Pinpoint the cell where the given text exists, returning its (X, Y) midpoint coordinate. 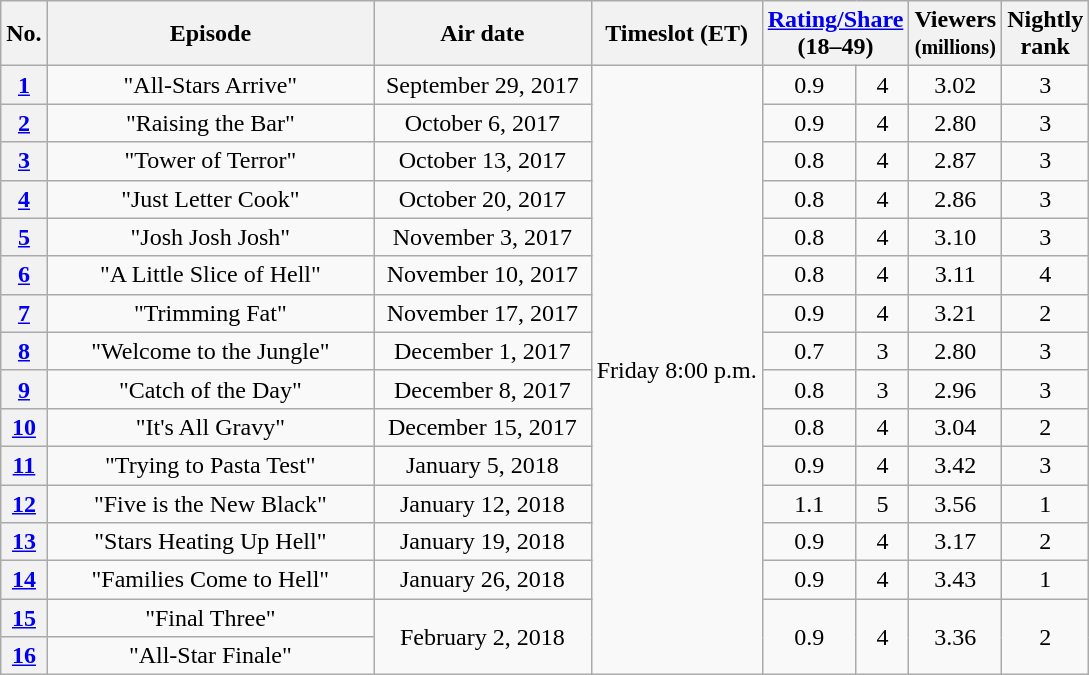
"Families Come to Hell" (210, 580)
2.86 (956, 199)
"Five is the New Black" (210, 503)
Episode (210, 34)
"Trimming Fat" (210, 313)
December 1, 2017 (483, 351)
"Final Three" (210, 618)
15 (24, 618)
November 10, 2017 (483, 275)
January 26, 2018 (483, 580)
3.42 (956, 465)
Timeslot (ET) (676, 34)
"Stars Heating Up Hell" (210, 542)
16 (24, 656)
"Welcome to the Jungle" (210, 351)
"Tower of Terror" (210, 161)
3.43 (956, 580)
"Catch of the Day" (210, 389)
"Raising the Bar" (210, 123)
February 2, 2018 (483, 637)
Friday 8:00 p.m. (676, 370)
"All-Star Finale" (210, 656)
October 20, 2017 (483, 199)
"Josh Josh Josh" (210, 237)
11 (24, 465)
3.02 (956, 85)
3.10 (956, 237)
No. (24, 34)
October 13, 2017 (483, 161)
January 19, 2018 (483, 542)
6 (24, 275)
3.11 (956, 275)
3.36 (956, 637)
3.17 (956, 542)
"All-Stars Arrive" (210, 85)
3.04 (956, 427)
January 5, 2018 (483, 465)
2.87 (956, 161)
8 (24, 351)
0.7 (809, 351)
14 (24, 580)
7 (24, 313)
Rating/Share(18–49) (836, 34)
December 15, 2017 (483, 427)
2.96 (956, 389)
12 (24, 503)
"Just Letter Cook" (210, 199)
9 (24, 389)
November 17, 2017 (483, 313)
3.21 (956, 313)
3.56 (956, 503)
December 8, 2017 (483, 389)
Nightlyrank (1046, 34)
"A Little Slice of Hell" (210, 275)
"It's All Gravy" (210, 427)
"Trying to Pasta Test" (210, 465)
13 (24, 542)
October 6, 2017 (483, 123)
January 12, 2018 (483, 503)
Viewers(millions) (956, 34)
1.1 (809, 503)
Air date (483, 34)
10 (24, 427)
September 29, 2017 (483, 85)
November 3, 2017 (483, 237)
